Provide the (x, y) coordinate of the cell's center where the given text is located.  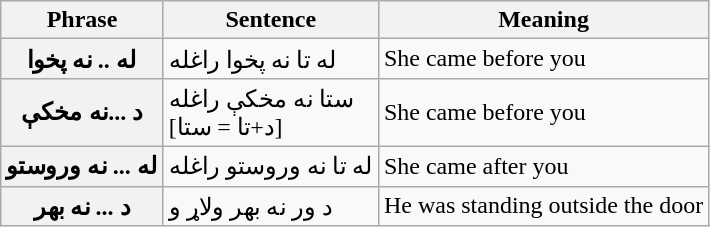
Sentence (270, 20)
له ... نه وروستو (82, 166)
Meaning (543, 20)
له .. نه پخوا (82, 59)
Phrase (82, 20)
د ... نه بهر (82, 206)
He was standing outside the door (543, 206)
له تا نه وروستو راغله (270, 166)
She came after you (543, 166)
د ور نه بهر ولاړ و (270, 206)
د ...نه مخکې (82, 112)
له تا نه پخوا راغله (270, 59)
ستا نه مخکې راغله[د+تا = ستا] (270, 112)
